Detect which cell encompasses the target text, then output its [X, Y] center coordinate. 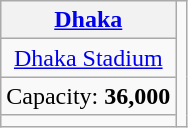
Dhaka Stadium [88, 58]
Dhaka [88, 20]
Capacity: 36,000 [88, 96]
